Locate the cell with the specified text and output its (X, Y) center coordinate. 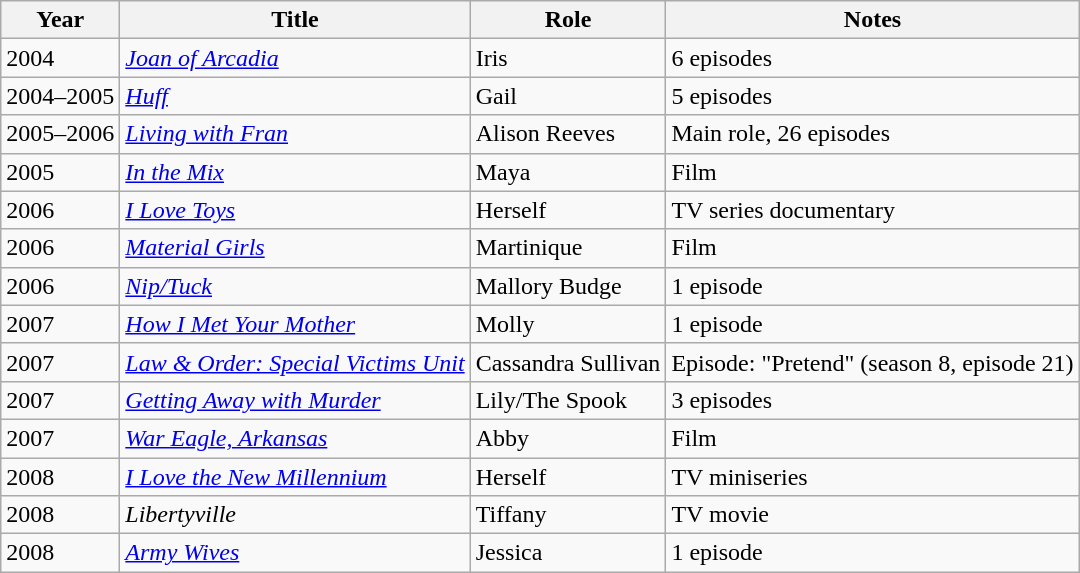
Cassandra Sullivan (568, 362)
3 episodes (872, 400)
6 episodes (872, 58)
Title (295, 20)
Martinique (568, 248)
In the Mix (295, 172)
Year (60, 20)
Huff (295, 96)
Living with Fran (295, 134)
2005 (60, 172)
Abby (568, 438)
2004–2005 (60, 96)
Main role, 26 episodes (872, 134)
Getting Away with Murder (295, 400)
Episode: "Pretend" (season 8, episode 21) (872, 362)
Army Wives (295, 553)
Maya (568, 172)
2005–2006 (60, 134)
How I Met Your Mother (295, 324)
I Love the New Millennium (295, 477)
Iris (568, 58)
Tiffany (568, 515)
Alison Reeves (568, 134)
Libertyville (295, 515)
Role (568, 20)
Nip/Tuck (295, 286)
Joan of Arcadia (295, 58)
Mallory Budge (568, 286)
Lily/The Spook (568, 400)
Material Girls (295, 248)
2004 (60, 58)
Jessica (568, 553)
Notes (872, 20)
Molly (568, 324)
TV movie (872, 515)
Gail (568, 96)
War Eagle, Arkansas (295, 438)
TV series documentary (872, 210)
5 episodes (872, 96)
Law & Order: Special Victims Unit (295, 362)
I Love Toys (295, 210)
TV miniseries (872, 477)
